Determine the (X, Y) coordinate at the center of the cell enclosing the given text.  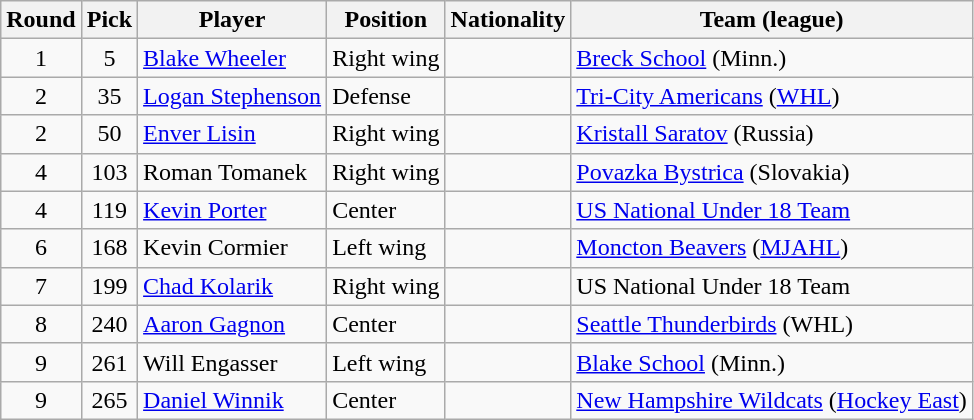
199 (109, 286)
Blake Wheeler (232, 58)
Aaron Gagnon (232, 324)
Position (386, 20)
Logan Stephenson (232, 96)
168 (109, 248)
Daniel Winnik (232, 400)
Breck School (Minn.) (772, 58)
Blake School (Minn.) (772, 362)
1 (41, 58)
Enver Lisin (232, 134)
Povazka Bystrica (Slovakia) (772, 172)
Tri-City Americans (WHL) (772, 96)
265 (109, 400)
240 (109, 324)
Nationality (508, 20)
Kristall Saratov (Russia) (772, 134)
Player (232, 20)
5 (109, 58)
6 (41, 248)
Chad Kolarik (232, 286)
Defense (386, 96)
Round (41, 20)
35 (109, 96)
50 (109, 134)
Roman Tomanek (232, 172)
Pick (109, 20)
Seattle Thunderbirds (WHL) (772, 324)
7 (41, 286)
Will Engasser (232, 362)
119 (109, 210)
8 (41, 324)
261 (109, 362)
103 (109, 172)
Team (league) (772, 20)
Kevin Porter (232, 210)
New Hampshire Wildcats (Hockey East) (772, 400)
Moncton Beavers (MJAHL) (772, 248)
Kevin Cormier (232, 248)
